Return (X, Y) of the center of cell containing provided text 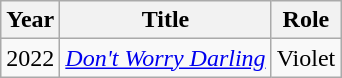
Don't Worry Darling (166, 58)
Title (166, 20)
Violet (306, 58)
Year (30, 20)
Role (306, 20)
2022 (30, 58)
